Return (x, y) of the center of cell containing provided text 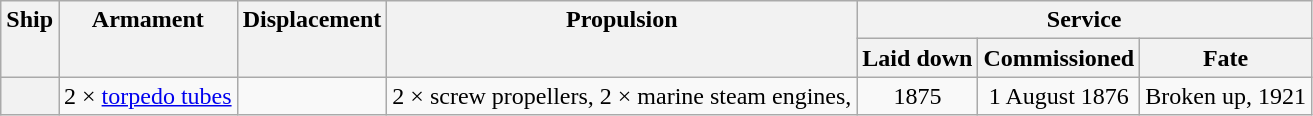
2 × torpedo tubes (148, 96)
2 × screw propellers, 2 × marine steam engines, (622, 96)
Ship (30, 39)
Displacement (312, 39)
Armament (148, 39)
Service (1084, 20)
Laid down (918, 58)
Broken up, 1921 (1226, 96)
Fate (1226, 58)
Commissioned (1059, 58)
Propulsion (622, 39)
1 August 1876 (1059, 96)
1875 (918, 96)
